Extract the [x, y] coordinate from the center of the cell holding the provided text.  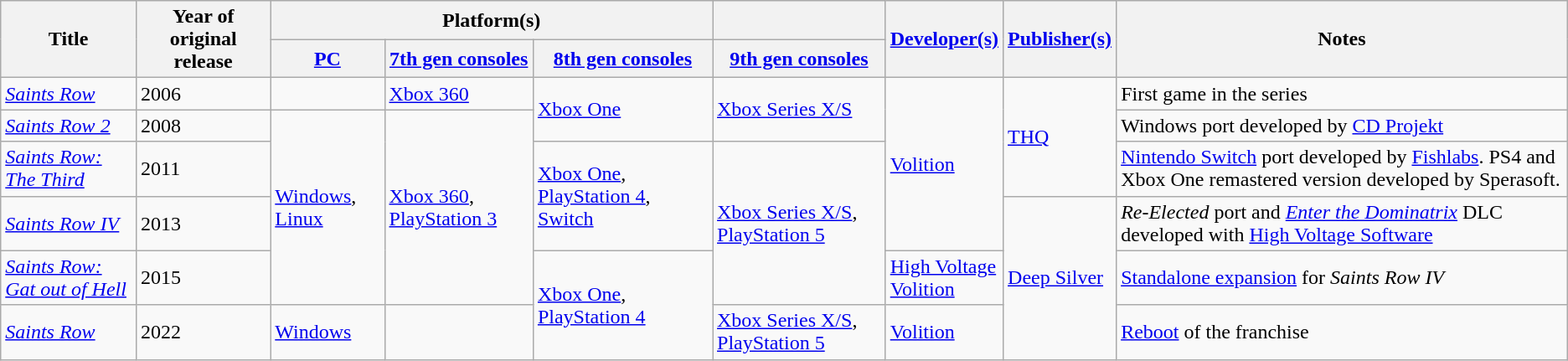
Xbox 360, PlayStation 3 [459, 208]
2006 [204, 94]
Deep Silver [1060, 278]
Windows [328, 332]
Xbox One, PlayStation 4, Switch [622, 196]
Saints Row: The Third [69, 169]
Reboot of the franchise [1342, 332]
Developer(s) [944, 39]
8th gen consoles [622, 59]
Xbox 360 [459, 94]
Notes [1342, 39]
Xbox One [622, 110]
2022 [204, 332]
2015 [204, 278]
Windows, Linux [328, 208]
High VoltageVolition [944, 278]
2008 [204, 126]
THQ [1060, 137]
Standalone expansion for Saints Row IV [1342, 278]
2011 [204, 169]
9th gen consoles [799, 59]
PC [328, 59]
Re-Elected port and Enter the Dominatrix DLC developed with High Voltage Software [1342, 223]
Publisher(s) [1060, 39]
Xbox Series X/S [799, 110]
Year of original release [204, 39]
2013 [204, 223]
Title [69, 39]
Saints Row: Gat out of Hell [69, 278]
Saints Row 2 [69, 126]
Xbox One, PlayStation 4 [622, 305]
Windows port developed by CD Projekt [1342, 126]
First game in the series [1342, 94]
7th gen consoles [459, 59]
Nintendo Switch port developed by Fishlabs. PS4 and Xbox One remastered version developed by Sperasoft. [1342, 169]
Platform(s) [492, 20]
Saints Row IV [69, 223]
